Pinpoint the cell where the given text exists, returning its [x, y] midpoint coordinate. 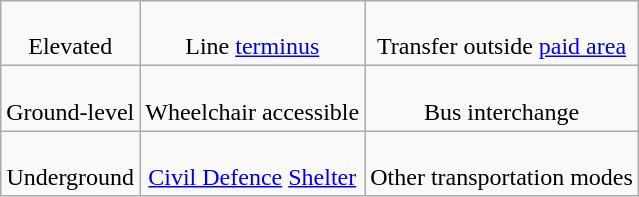
Underground [70, 164]
Ground-level [70, 98]
Line terminus [252, 34]
Other transportation modes [502, 164]
Elevated [70, 34]
Wheelchair accessible [252, 98]
Bus interchange [502, 98]
Civil Defence Shelter [252, 164]
Transfer outside paid area [502, 34]
